Identify which cell holds the provided text, then report its (x, y) central coordinate. 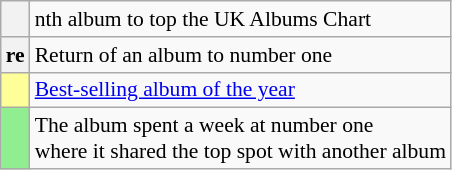
re (16, 55)
nth album to top the UK Albums Chart (240, 19)
Best-selling album of the year (240, 90)
The album spent a week at number onewhere it shared the top spot with another album (240, 138)
Return of an album to number one (240, 55)
